Scan for the cell matching the given text and deliver its [X, Y] coordinate at center. 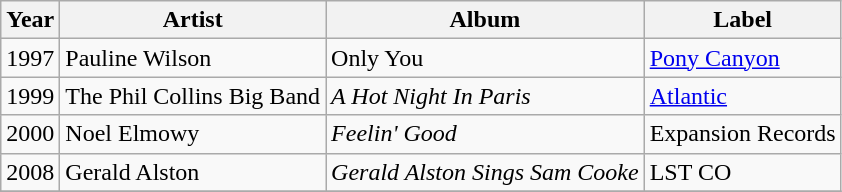
1999 [30, 96]
Atlantic [742, 96]
The Phil Collins Big Band [193, 96]
2000 [30, 134]
Label [742, 20]
1997 [30, 58]
Noel Elmowy [193, 134]
Artist [193, 20]
LST CO [742, 172]
Only You [486, 58]
2008 [30, 172]
Expansion Records [742, 134]
Gerald Alston Sings Sam Cooke [486, 172]
Gerald Alston [193, 172]
Pauline Wilson [193, 58]
Album [486, 20]
Pony Canyon [742, 58]
A Hot Night In Paris [486, 96]
Year [30, 20]
Feelin' Good [486, 134]
